Search for the cell housing the specified text and yield its [X, Y] center coordinate. 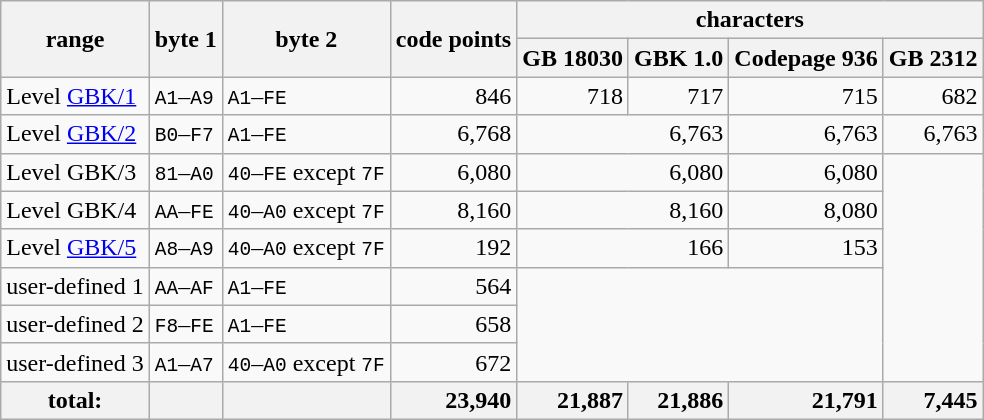
564 [453, 286]
GBK 1.0 [678, 58]
846 [453, 96]
Level GBK/5 [76, 248]
AA–FE [186, 210]
21,887 [573, 400]
code points [453, 39]
A8–A9 [186, 248]
682 [933, 96]
7,445 [933, 400]
672 [453, 362]
user-defined 3 [76, 362]
192 [453, 248]
user-defined 2 [76, 324]
23,940 [453, 400]
total: [76, 400]
F8–FE [186, 324]
range [76, 39]
byte 2 [306, 39]
21,886 [678, 400]
characters [750, 20]
Level GBK/1 [76, 96]
153 [806, 248]
166 [623, 248]
Level GBK/4 [76, 210]
byte 1 [186, 39]
Level GBK/2 [76, 134]
81–A0 [186, 172]
A1–A9 [186, 96]
B0–F7 [186, 134]
AA–AF [186, 286]
Level GBK/3 [76, 172]
A1–A7 [186, 362]
715 [806, 96]
8,080 [806, 210]
GB 2312 [933, 58]
user-defined 1 [76, 286]
718 [573, 96]
717 [678, 96]
GB 18030 [573, 58]
21,791 [806, 400]
Codepage 936 [806, 58]
40–FE except 7F [306, 172]
658 [453, 324]
6,768 [453, 134]
